For the text-containing cell, return its midpoint in (x, y) coordinate format. 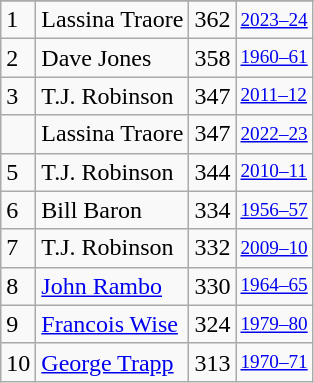
John Rambo (112, 286)
1964–65 (274, 286)
1979–80 (274, 324)
2010–11 (274, 172)
9 (18, 324)
5 (18, 172)
324 (212, 324)
10 (18, 362)
1970–71 (274, 362)
362 (212, 20)
1956–57 (274, 210)
7 (18, 248)
358 (212, 58)
2009–10 (274, 248)
Dave Jones (112, 58)
George Trapp (112, 362)
2022–23 (274, 134)
1960–61 (274, 58)
Bill Baron (112, 210)
1 (18, 20)
313 (212, 362)
6 (18, 210)
344 (212, 172)
332 (212, 248)
334 (212, 210)
2 (18, 58)
2011–12 (274, 96)
3 (18, 96)
Francois Wise (112, 324)
330 (212, 286)
2023–24 (274, 20)
8 (18, 286)
